Return the (X, Y) coordinate for the center point of the cell that contains the specified text.  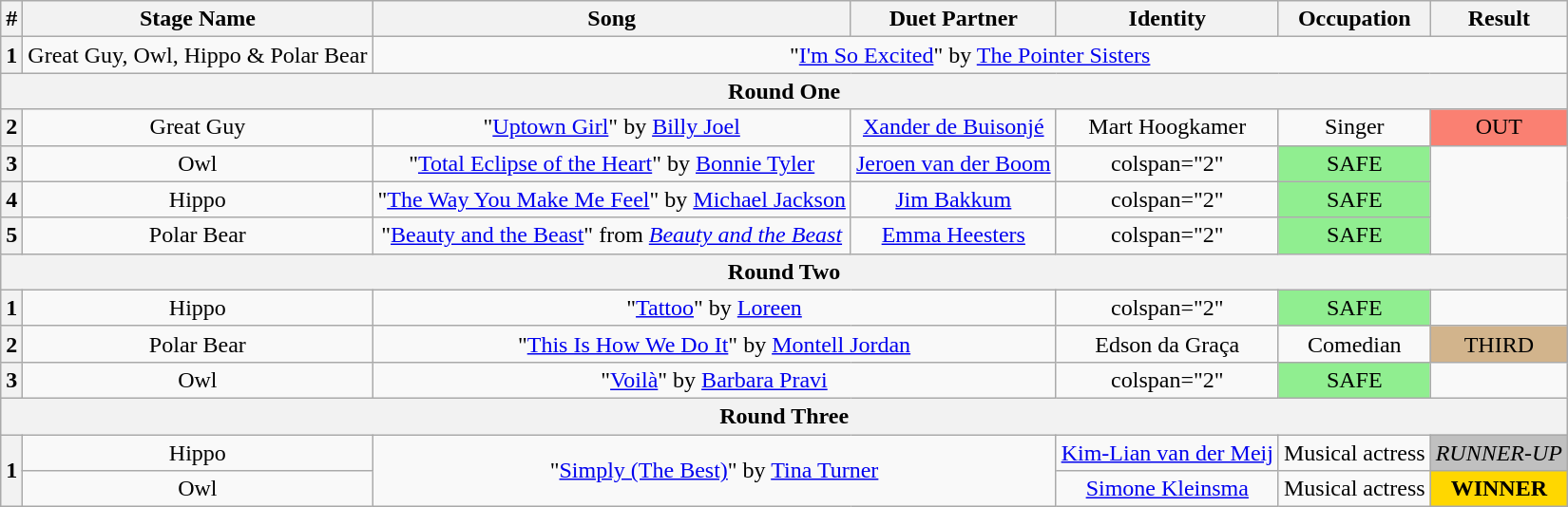
WINNER (1499, 489)
OUT (1499, 127)
Singer (1354, 127)
Edson da Graça (1167, 344)
"Voilà" by Barbara Pravi (715, 380)
# (11, 19)
Kim-Lian van der Meij (1167, 453)
Emma Heesters (953, 235)
Round Two (785, 272)
Duet Partner (953, 19)
"The Way You Make Me Feel" by Michael Jackson (612, 199)
Round Three (785, 416)
Result (1499, 19)
"Total Eclipse of the Heart" by Bonnie Tyler (612, 163)
"This Is How We Do It" by Montell Jordan (715, 344)
Simone Kleinsma (1167, 489)
RUNNER-UP (1499, 453)
"Beauty and the Beast" from Beauty and the Beast (612, 235)
THIRD (1499, 344)
"Uptown Girl" by Billy Joel (612, 127)
Comedian (1354, 344)
5 (11, 235)
Stage Name (198, 19)
Mart Hoogkamer (1167, 127)
"Simply (The Best)" by Tina Turner (715, 471)
Jeroen van der Boom (953, 163)
Round One (785, 91)
Song (612, 19)
4 (11, 199)
Great Guy, Owl, Hippo & Polar Bear (198, 55)
Great Guy (198, 127)
"Tattoo" by Loreen (715, 308)
Xander de Buisonjé (953, 127)
Jim Bakkum (953, 199)
Identity (1167, 19)
Occupation (1354, 19)
"I'm So Excited" by The Pointer Sisters (970, 55)
